Extract the [X, Y] coordinate from the center of the cell holding the provided text.  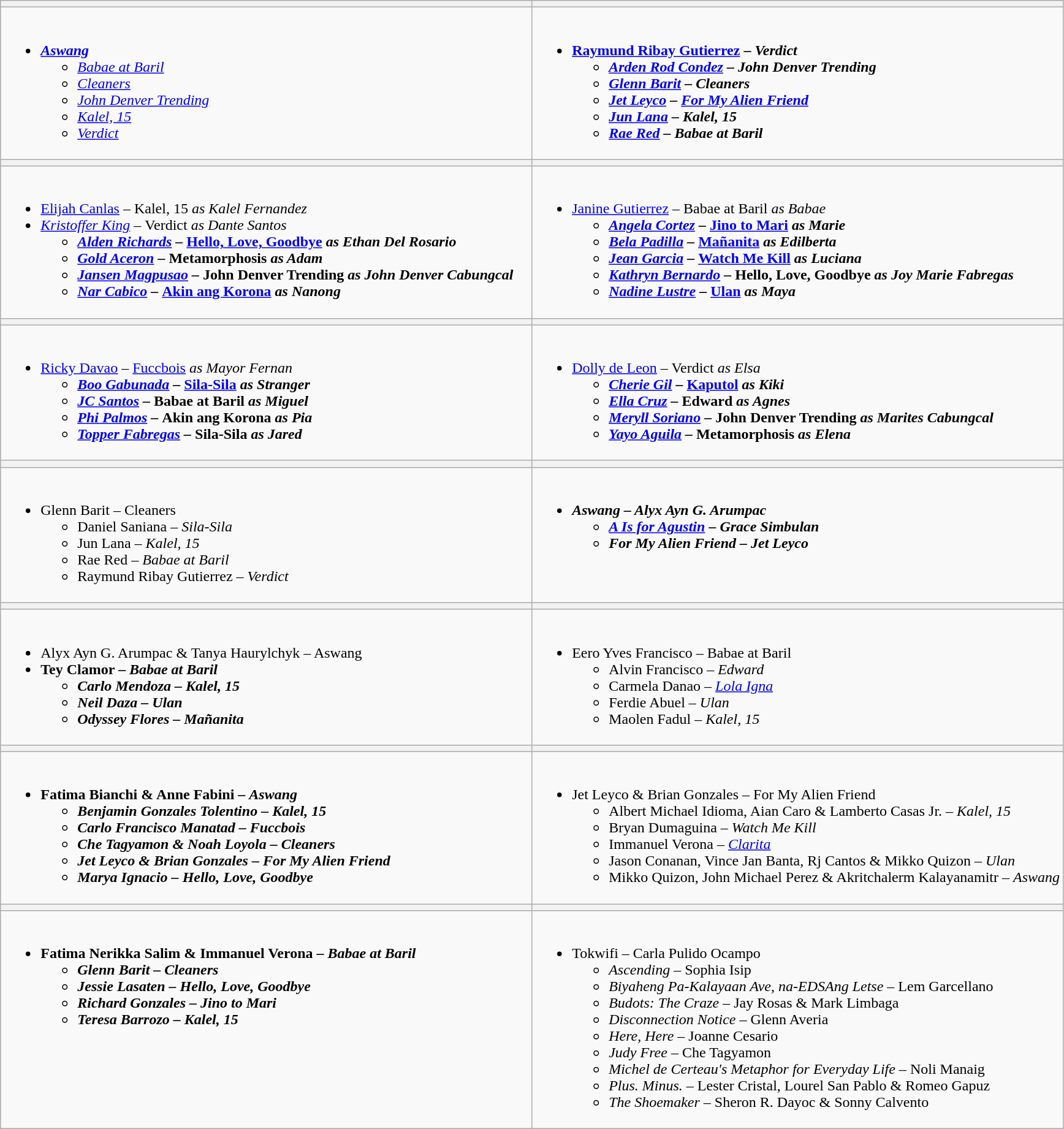
Aswang – Alyx Ayn G. ArumpacA Is for Agustin – Grace SimbulanFor My Alien Friend – Jet Leyco [798, 534]
Eero Yves Francisco – Babae at BarilAlvin Francisco – EdwardCarmela Danao – Lola IgnaFerdie Abuel – UlanMaolen Fadul – Kalel, 15 [798, 677]
Glenn Barit – CleanersDaniel Saniana – Sila-SilaJun Lana – Kalel, 15Rae Red – Babae at BarilRaymund Ribay Gutierrez – Verdict [266, 534]
Alyx Ayn G. Arumpac & Tanya Haurylchyk – AswangTey Clamor – Babae at BarilCarlo Mendoza – Kalel, 15Neil Daza – UlanOdyssey Flores – Mañanita [266, 677]
AswangBabae at BarilCleanersJohn Denver TrendingKalel, 15Verdict [266, 83]
